Return the [x, y] coordinate for the center point of the cell that contains the specified text.  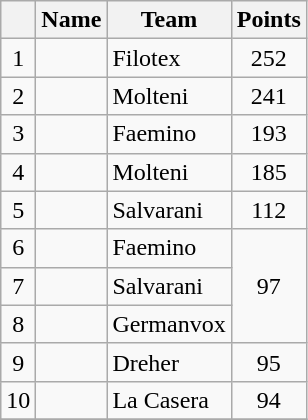
241 [268, 96]
252 [268, 58]
4 [18, 172]
95 [268, 362]
Team [169, 20]
10 [18, 400]
97 [268, 286]
94 [268, 400]
112 [268, 210]
La Casera [169, 400]
193 [268, 134]
5 [18, 210]
Points [268, 20]
Name [72, 20]
8 [18, 324]
185 [268, 172]
3 [18, 134]
7 [18, 286]
1 [18, 58]
2 [18, 96]
Germanvox [169, 324]
9 [18, 362]
Filotex [169, 58]
6 [18, 248]
Dreher [169, 362]
